Search for the cell housing the specified text and yield its [x, y] center coordinate. 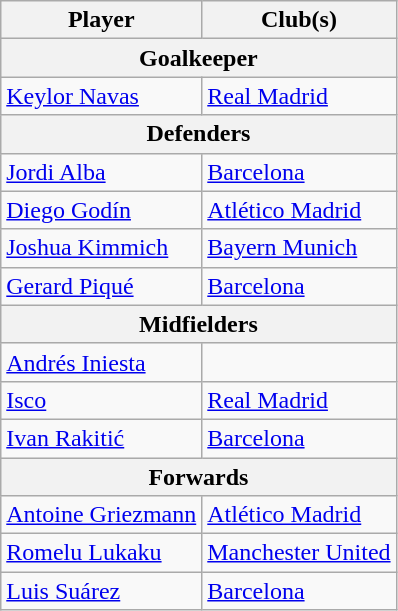
Diego Godín [102, 210]
Andrés Iniesta [102, 362]
Luis Suárez [102, 591]
Player [102, 20]
Manchester United [299, 553]
Defenders [198, 134]
Antoine Griezmann [102, 515]
Forwards [198, 477]
Gerard Piqué [102, 286]
Goalkeeper [198, 58]
Isco [102, 400]
Club(s) [299, 20]
Romelu Lukaku [102, 553]
Keylor Navas [102, 96]
Bayern Munich [299, 248]
Jordi Alba [102, 172]
Midfielders [198, 324]
Joshua Kimmich [102, 248]
Ivan Rakitić [102, 438]
